Return (X, Y) of the center of cell containing provided text 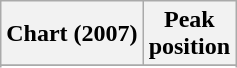
Peakposition (189, 34)
Chart (2007) (72, 34)
